Provide the [X, Y] coordinate of the cell's center where the given text is located.  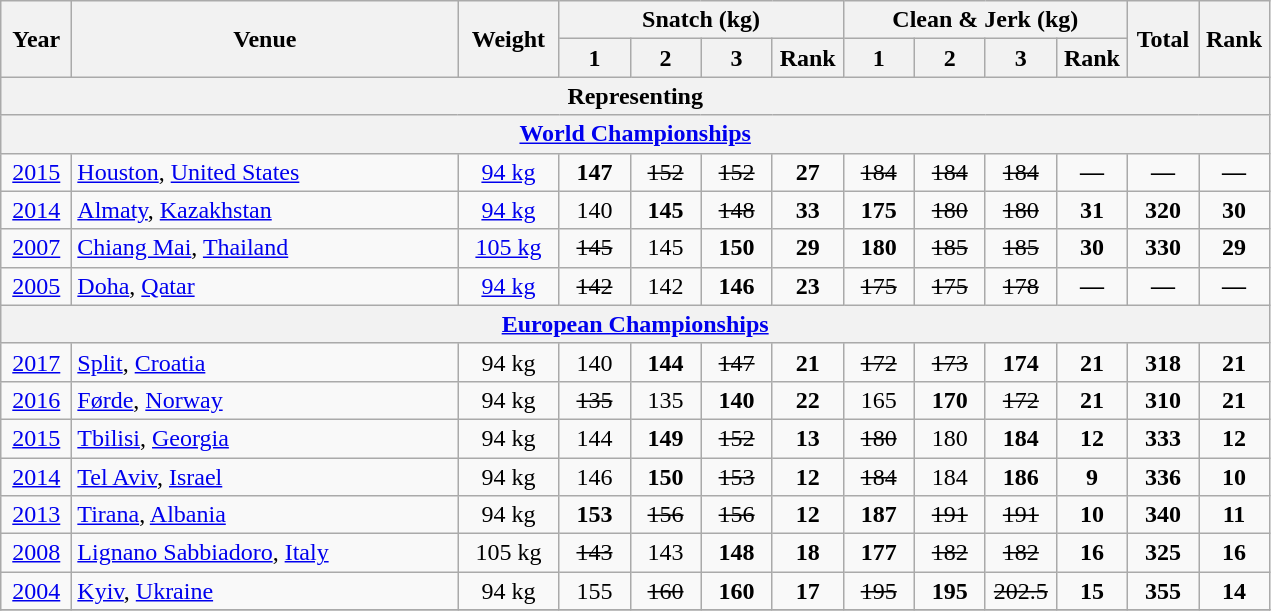
155 [594, 591]
14 [1234, 591]
149 [666, 438]
13 [808, 438]
Snatch (kg) [701, 20]
330 [1162, 248]
187 [878, 515]
Total [1162, 39]
355 [1162, 591]
340 [1162, 515]
333 [1162, 438]
15 [1092, 591]
177 [878, 553]
Year [36, 39]
336 [1162, 477]
2016 [36, 400]
World Championships [636, 134]
33 [808, 210]
11 [1234, 515]
Tel Aviv, Israel [265, 477]
Chiang Mai, Thailand [265, 248]
Venue [265, 39]
Førde, Norway [265, 400]
Houston, United States [265, 172]
325 [1162, 553]
Representing [636, 96]
165 [878, 400]
Tbilisi, Georgia [265, 438]
310 [1162, 400]
2017 [36, 362]
320 [1162, 210]
Doha, Qatar [265, 286]
European Championships [636, 324]
Lignano Sabbiadoro, Italy [265, 553]
22 [808, 400]
2005 [36, 286]
Clean & Jerk (kg) [985, 20]
170 [950, 400]
Weight [508, 39]
178 [1020, 286]
202.5 [1020, 591]
Split, Croatia [265, 362]
173 [950, 362]
2013 [36, 515]
Tirana, Albania [265, 515]
18 [808, 553]
318 [1162, 362]
Kyiv, Ukraine [265, 591]
27 [808, 172]
31 [1092, 210]
23 [808, 286]
Almaty, Kazakhstan [265, 210]
17 [808, 591]
2007 [36, 248]
2004 [36, 591]
174 [1020, 362]
2008 [36, 553]
186 [1020, 477]
9 [1092, 477]
